Pinpoint the cell where the given text exists, returning its (X, Y) midpoint coordinate. 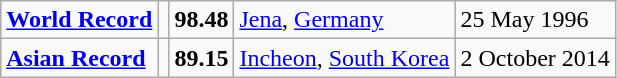
98.48 (202, 20)
Jena, Germany (344, 20)
89.15 (202, 58)
2 October 2014 (535, 58)
World Record (80, 20)
25 May 1996 (535, 20)
Asian Record (80, 58)
Incheon, South Korea (344, 58)
